Find where the given text appears and provide that cell's center as [X, Y] coordinate. 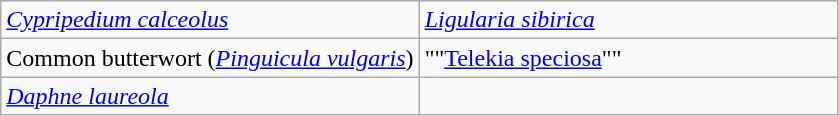
Ligularia sibirica [628, 20]
Common butterwort (Pinguicula vulgaris) [210, 58]
Daphne laureola [210, 96]
Cypripedium calceolus [210, 20]
""Telekia speciosa"" [628, 58]
